Extract the [x, y] coordinate from the center of the cell holding the provided text.  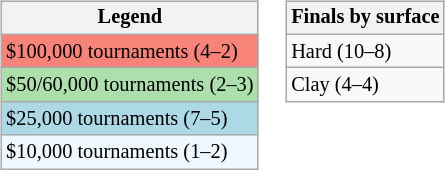
Legend [130, 18]
Hard (10–8) [365, 51]
Clay (4–4) [365, 85]
Finals by surface [365, 18]
$10,000 tournaments (1–2) [130, 152]
$25,000 tournaments (7–5) [130, 119]
$100,000 tournaments (4–2) [130, 51]
$50/60,000 tournaments (2–3) [130, 85]
